Pinpoint the cell where the given text exists, returning its (X, Y) midpoint coordinate. 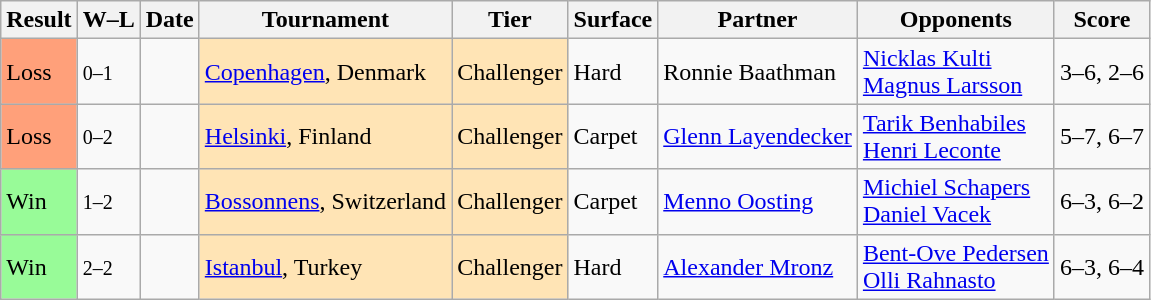
3–6, 2–6 (1102, 72)
Score (1102, 20)
1–2 (108, 202)
Tier (510, 20)
Nicklas Kulti Magnus Larsson (956, 72)
6–3, 6–4 (1102, 266)
W–L (108, 20)
Helsinki, Finland (325, 136)
Ronnie Baathman (758, 72)
Surface (613, 20)
5–7, 6–7 (1102, 136)
Date (170, 20)
Bent-Ove Pedersen Olli Rahnasto (956, 266)
0–2 (108, 136)
Tournament (325, 20)
6–3, 6–2 (1102, 202)
Partner (758, 20)
Alexander Mronz (758, 266)
Istanbul, Turkey (325, 266)
Bossonnens, Switzerland (325, 202)
Opponents (956, 20)
Result (39, 20)
2–2 (108, 266)
Copenhagen, Denmark (325, 72)
0–1 (108, 72)
Michiel Schapers Daniel Vacek (956, 202)
Glenn Layendecker (758, 136)
Tarik Benhabiles Henri Leconte (956, 136)
Menno Oosting (758, 202)
